Output the (x, y) coordinate of the center of the cell containing the given text.  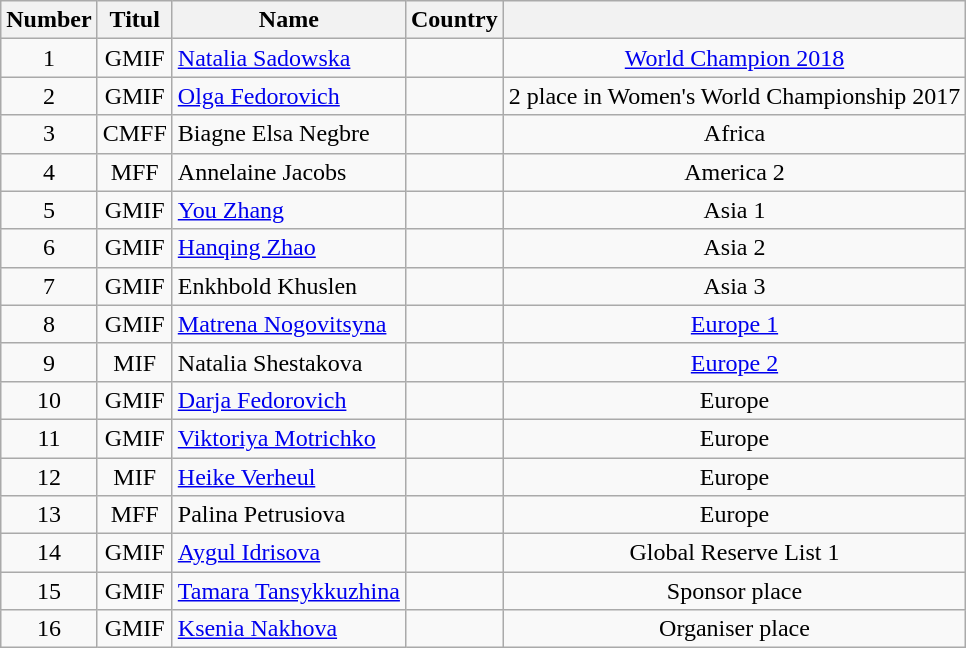
Ksenia Nakhova (288, 629)
Europe 1 (734, 324)
12 (49, 477)
Titul (134, 20)
15 (49, 591)
Global Reserve List 1 (734, 553)
Heike Verheul (288, 477)
Palina Petrusiova (288, 515)
Olga Fedorovich (288, 96)
Matrena Nogovitsyna (288, 324)
CMFF (134, 134)
World Champion 2018 (734, 58)
Natalia Shestakova (288, 362)
Darja Fedorovich (288, 400)
Annelaine Jacobs (288, 172)
Enkhbold Khuslen (288, 286)
Sponsor place (734, 591)
1 (49, 58)
Asia 3 (734, 286)
16 (49, 629)
13 (49, 515)
4 (49, 172)
14 (49, 553)
2 (49, 96)
6 (49, 248)
Name (288, 20)
8 (49, 324)
Asia 2 (734, 248)
11 (49, 438)
Hanqing Zhao (288, 248)
Aygul Idrisova (288, 553)
2 place in Women's World Championship 2017 (734, 96)
Tamara Tansykkuzhina (288, 591)
Europe 2 (734, 362)
10 (49, 400)
5 (49, 210)
Number (49, 20)
America 2 (734, 172)
3 (49, 134)
Natalia Sadowska (288, 58)
Organiser place (734, 629)
You Zhang (288, 210)
9 (49, 362)
Asia 1 (734, 210)
7 (49, 286)
Africa (734, 134)
Biagne Elsa Negbre (288, 134)
Viktoriya Motrichko (288, 438)
Country (454, 20)
